Pinpoint the cell where the given text exists, returning its [X, Y] midpoint coordinate. 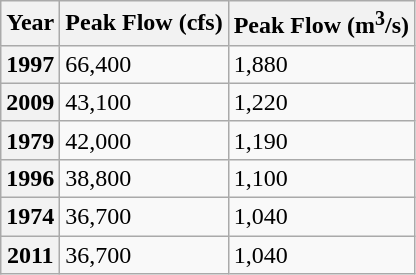
1979 [30, 140]
1996 [30, 178]
Year [30, 24]
1,190 [321, 140]
1,100 [321, 178]
Peak Flow (cfs) [144, 24]
2011 [30, 255]
Peak Flow (m3/s) [321, 24]
66,400 [144, 64]
1,220 [321, 102]
1,880 [321, 64]
2009 [30, 102]
43,100 [144, 102]
42,000 [144, 140]
38,800 [144, 178]
1997 [30, 64]
1974 [30, 217]
